Return the (x, y) coordinate for the center point of the cell that contains the specified text.  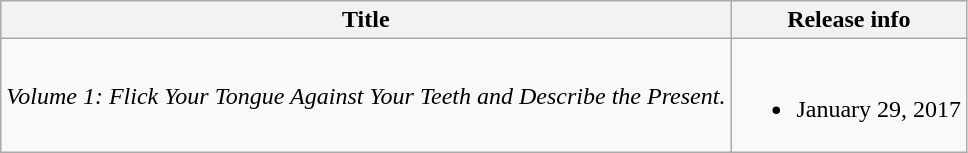
Release info (849, 20)
Title (366, 20)
January 29, 2017 (849, 96)
Volume 1: Flick Your Tongue Against Your Teeth and Describe the Present. (366, 96)
